Extract the [X, Y] coordinate from the center of the cell holding the provided text.  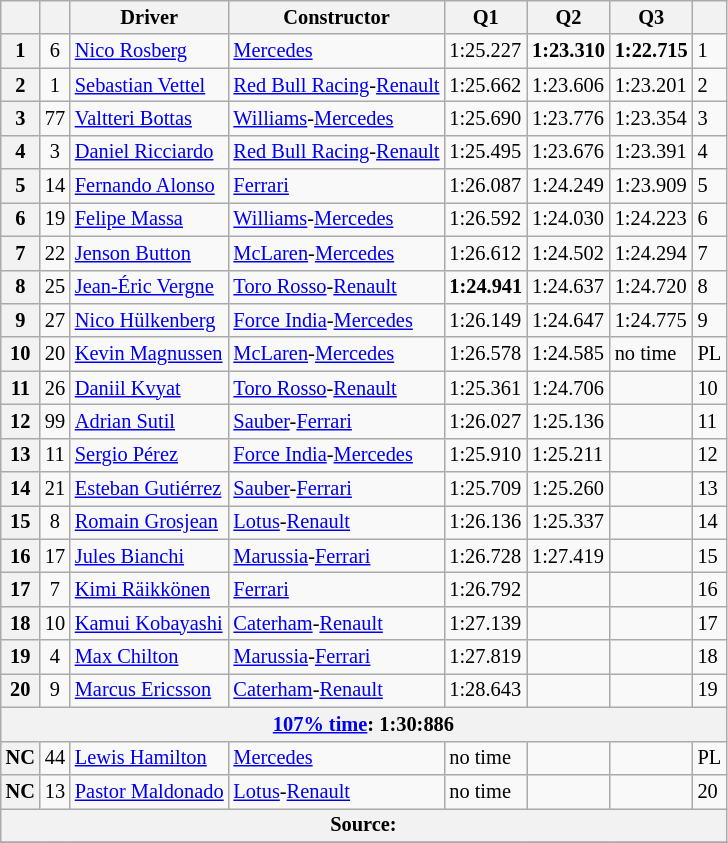
1:24.775 [652, 320]
Felipe Massa [150, 219]
1:27.419 [568, 556]
1:23.354 [652, 118]
1:24.294 [652, 253]
Nico Rosberg [150, 51]
Constructor [337, 17]
1:25.361 [486, 388]
1:24.502 [568, 253]
Daniil Kvyat [150, 388]
25 [55, 287]
1:23.676 [568, 152]
Pastor Maldonado [150, 791]
1:23.909 [652, 186]
Lewis Hamilton [150, 758]
Q3 [652, 17]
1:24.223 [652, 219]
1:24.720 [652, 287]
1:25.227 [486, 51]
Nico Hülkenberg [150, 320]
1:23.310 [568, 51]
1:25.690 [486, 118]
Adrian Sutil [150, 421]
26 [55, 388]
1:25.495 [486, 152]
1:24.585 [568, 354]
107% time: 1:30:886 [364, 724]
Jules Bianchi [150, 556]
1:26.149 [486, 320]
1:26.578 [486, 354]
1:26.792 [486, 589]
21 [55, 489]
Jean-Éric Vergne [150, 287]
1:27.139 [486, 623]
1:23.776 [568, 118]
1:25.211 [568, 455]
1:25.260 [568, 489]
1:26.592 [486, 219]
Jenson Button [150, 253]
Daniel Ricciardo [150, 152]
Kamui Kobayashi [150, 623]
Valtteri Bottas [150, 118]
1:24.706 [568, 388]
1:24.249 [568, 186]
1:26.136 [486, 522]
1:26.728 [486, 556]
1:24.637 [568, 287]
Q2 [568, 17]
1:22.715 [652, 51]
Source: [364, 825]
44 [55, 758]
1:24.647 [568, 320]
Marcus Ericsson [150, 690]
Q1 [486, 17]
1:26.612 [486, 253]
77 [55, 118]
Romain Grosjean [150, 522]
1:25.337 [568, 522]
Sergio Pérez [150, 455]
Driver [150, 17]
Fernando Alonso [150, 186]
1:25.910 [486, 455]
1:27.819 [486, 657]
Sebastian Vettel [150, 85]
1:24.941 [486, 287]
1:25.136 [568, 421]
Kevin Magnussen [150, 354]
Kimi Räikkönen [150, 589]
1:28.643 [486, 690]
1:23.201 [652, 85]
Max Chilton [150, 657]
Esteban Gutiérrez [150, 489]
22 [55, 253]
1:25.709 [486, 489]
1:23.606 [568, 85]
1:23.391 [652, 152]
1:25.662 [486, 85]
1:26.027 [486, 421]
99 [55, 421]
27 [55, 320]
1:24.030 [568, 219]
1:26.087 [486, 186]
